Extract the [x, y] coordinate from the center of the cell holding the provided text.  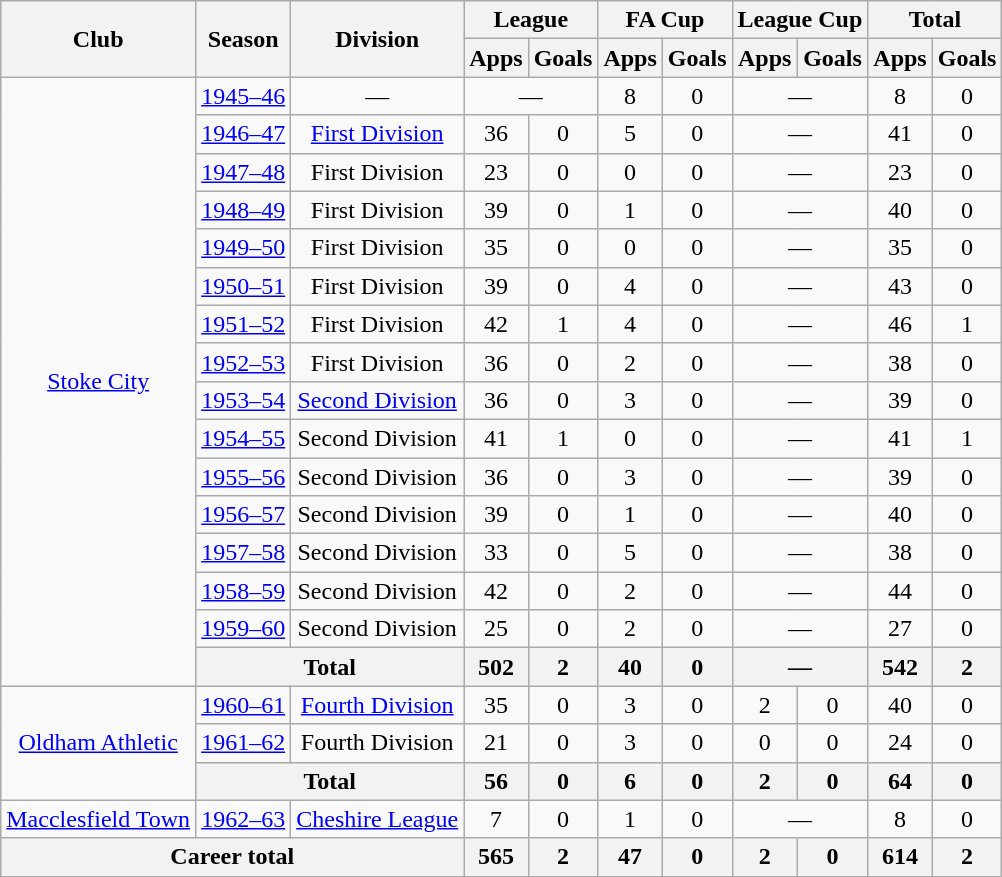
Macclesfield Town [98, 819]
1958–59 [244, 591]
27 [900, 629]
1953–54 [244, 400]
1946–47 [244, 134]
43 [900, 286]
1947–48 [244, 172]
21 [496, 743]
League Cup [800, 20]
Club [98, 39]
FA Cup [665, 20]
Career total [232, 857]
1954–55 [244, 438]
1948–49 [244, 210]
1955–56 [244, 477]
1960–61 [244, 705]
47 [630, 857]
1962–63 [244, 819]
Season [244, 39]
1951–52 [244, 324]
Oldham Athletic [98, 743]
Cheshire League [378, 819]
64 [900, 781]
542 [900, 667]
46 [900, 324]
44 [900, 591]
6 [630, 781]
33 [496, 553]
League [531, 20]
565 [496, 857]
614 [900, 857]
1950–51 [244, 286]
7 [496, 819]
1949–50 [244, 248]
502 [496, 667]
1952–53 [244, 362]
1945–46 [244, 96]
Division [378, 39]
25 [496, 629]
1956–57 [244, 515]
Stoke City [98, 382]
1959–60 [244, 629]
56 [496, 781]
1957–58 [244, 553]
24 [900, 743]
1961–62 [244, 743]
